Determine the (X, Y) coordinate at the center of the cell enclosing the given text.  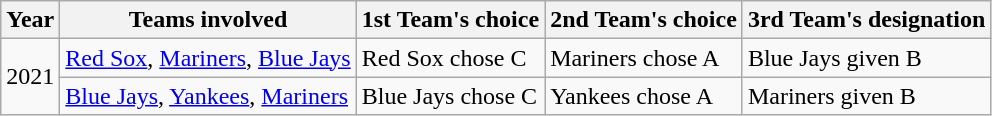
Blue Jays chose C (450, 96)
Blue Jays, Yankees, Mariners (208, 96)
3rd Team's designation (866, 20)
1st Team's choice (450, 20)
Red Sox chose C (450, 58)
2021 (30, 77)
Blue Jays given B (866, 58)
Year (30, 20)
Mariners chose A (644, 58)
Teams involved (208, 20)
Red Sox, Mariners, Blue Jays (208, 58)
Mariners given B (866, 96)
Yankees chose A (644, 96)
2nd Team's choice (644, 20)
